Identify which cell holds the provided text, then report its [x, y] central coordinate. 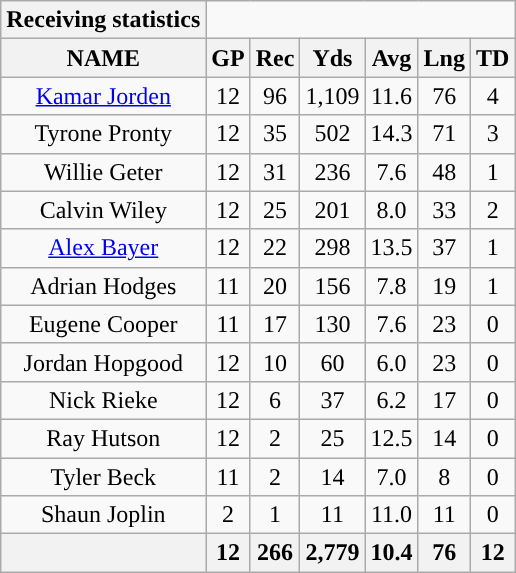
Kamar Jorden [104, 96]
Adrian Hodges [104, 286]
156 [332, 286]
Calvin Wiley [104, 210]
7.0 [392, 477]
96 [275, 96]
Tyrone Pronty [104, 134]
1,109 [332, 96]
502 [332, 134]
7.8 [392, 286]
298 [332, 248]
Avg [392, 58]
6.0 [392, 362]
71 [444, 134]
Yds [332, 58]
10.4 [392, 553]
31 [275, 172]
14.3 [392, 134]
20 [275, 286]
12.5 [392, 438]
Willie Geter [104, 172]
Ray Hutson [104, 438]
NAME [104, 58]
10 [275, 362]
19 [444, 286]
11.6 [392, 96]
201 [332, 210]
11.0 [392, 515]
Jordan Hopgood [104, 362]
Nick Rieke [104, 400]
8.0 [392, 210]
6 [275, 400]
130 [332, 324]
22 [275, 248]
Tyler Beck [104, 477]
Lng [444, 58]
Shaun Joplin [104, 515]
33 [444, 210]
236 [332, 172]
8 [444, 477]
Alex Bayer [104, 248]
Rec [275, 58]
13.5 [392, 248]
266 [275, 553]
6.2 [392, 400]
3 [492, 134]
60 [332, 362]
4 [492, 96]
Receiving statistics [104, 20]
Eugene Cooper [104, 324]
48 [444, 172]
2,779 [332, 553]
TD [492, 58]
35 [275, 134]
GP [228, 58]
